Return (X, Y) of the center of cell containing provided text 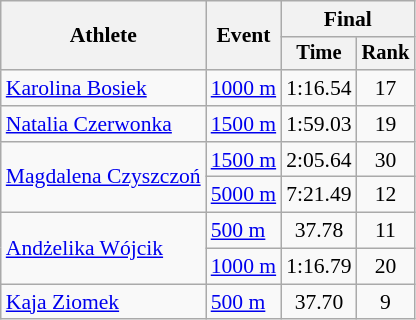
Final (348, 19)
7:21.49 (318, 195)
Karolina Bosiek (104, 88)
1:16.79 (318, 267)
5000 m (244, 195)
17 (386, 88)
Time (318, 54)
Athlete (104, 36)
1:16.54 (318, 88)
37.70 (318, 302)
Event (244, 36)
Andżelika Wójcik (104, 248)
12 (386, 195)
2:05.64 (318, 160)
Kaja Ziomek (104, 302)
Natalia Czerwonka (104, 124)
30 (386, 160)
1:59.03 (318, 124)
20 (386, 267)
19 (386, 124)
Magdalena Czyszczoń (104, 178)
11 (386, 231)
9 (386, 302)
37.78 (318, 231)
Rank (386, 54)
